Return the (x, y) coordinate for the center point of the cell that contains the specified text.  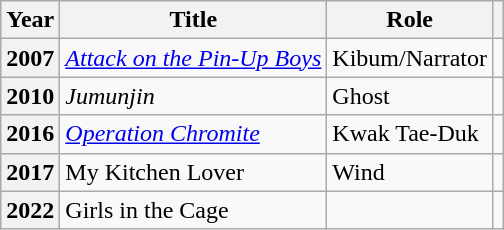
Attack on the Pin-Up Boys (194, 58)
2022 (30, 210)
Ghost (410, 96)
2007 (30, 58)
My Kitchen Lover (194, 172)
Girls in the Cage (194, 210)
2017 (30, 172)
Kibum/Narrator (410, 58)
Title (194, 20)
Jumunjin (194, 96)
2016 (30, 134)
Year (30, 20)
Wind (410, 172)
Role (410, 20)
Operation Chromite (194, 134)
2010 (30, 96)
Kwak Tae-Duk (410, 134)
